Scan for the cell matching the given text and deliver its (X, Y) coordinate at center. 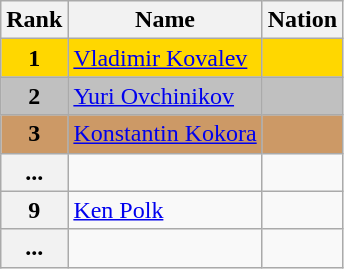
3 (34, 134)
Nation (302, 20)
Rank (34, 20)
Yuri Ovchinikov (165, 96)
1 (34, 58)
Konstantin Kokora (165, 134)
Ken Polk (165, 210)
9 (34, 210)
Name (165, 20)
2 (34, 96)
Vladimir Kovalev (165, 58)
